Locate the cell with the specified text and output its [x, y] center coordinate. 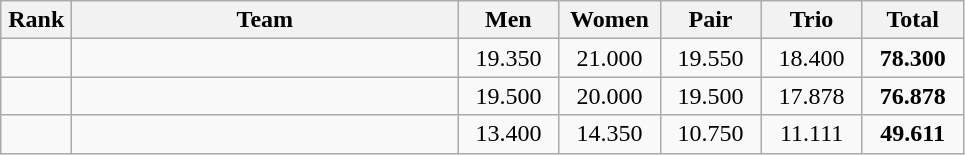
Trio [812, 20]
76.878 [912, 96]
14.350 [610, 134]
Team [265, 20]
17.878 [812, 96]
20.000 [610, 96]
Men [508, 20]
19.350 [508, 58]
11.111 [812, 134]
Total [912, 20]
49.611 [912, 134]
Rank [36, 20]
21.000 [610, 58]
Pair [710, 20]
18.400 [812, 58]
78.300 [912, 58]
10.750 [710, 134]
Women [610, 20]
19.550 [710, 58]
13.400 [508, 134]
